Extract the [x, y] coordinate from the center of the cell holding the provided text.  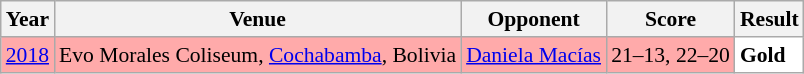
Daniela Macías [534, 55]
Gold [770, 55]
Year [28, 19]
Evo Morales Coliseum, Cochabamba, Bolivia [258, 55]
Venue [258, 19]
Opponent [534, 19]
2018 [28, 55]
21–13, 22–20 [670, 55]
Result [770, 19]
Score [670, 19]
